Detect which cell encompasses the target text, then output its (x, y) center coordinate. 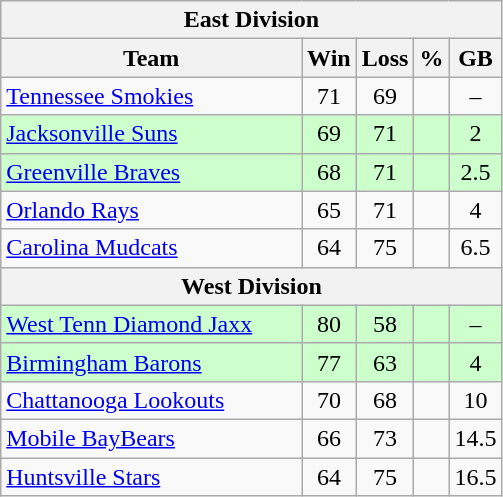
GB (476, 58)
77 (330, 362)
Tennessee Smokies (152, 96)
2 (476, 134)
10 (476, 400)
Win (330, 58)
Jacksonville Suns (152, 134)
Mobile BayBears (152, 438)
% (432, 58)
14.5 (476, 438)
Birmingham Barons (152, 362)
65 (330, 210)
6.5 (476, 248)
66 (330, 438)
East Division (252, 20)
West Tenn Diamond Jaxx (152, 324)
2.5 (476, 172)
Chattanooga Lookouts (152, 400)
Orlando Rays (152, 210)
West Division (252, 286)
Huntsville Stars (152, 477)
Loss (385, 58)
73 (385, 438)
Carolina Mudcats (152, 248)
63 (385, 362)
Team (152, 58)
70 (330, 400)
58 (385, 324)
16.5 (476, 477)
Greenville Braves (152, 172)
80 (330, 324)
